Identify which cell holds the provided text, then report its [X, Y] central coordinate. 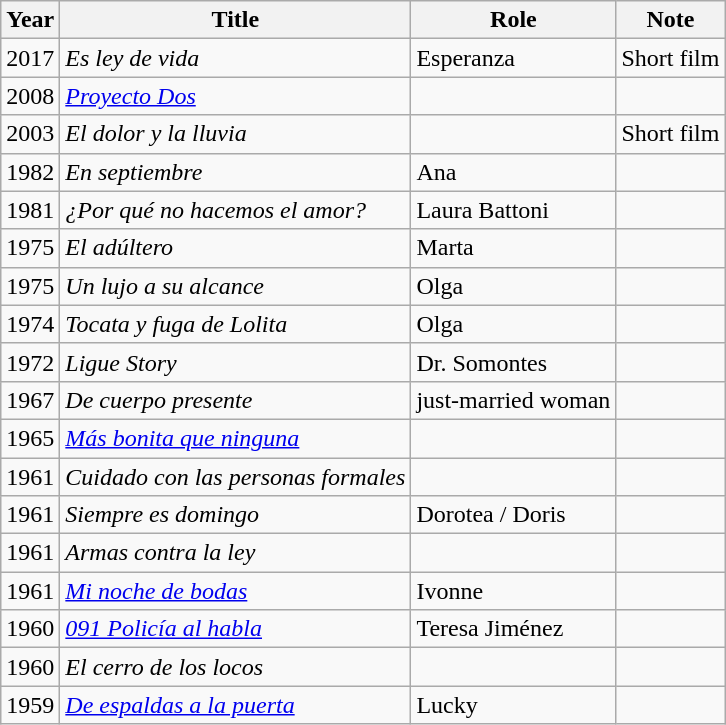
El adúltero [236, 248]
1972 [30, 362]
Laura Battoni [514, 210]
Esperanza [514, 58]
just-married woman [514, 400]
2017 [30, 58]
Lucky [514, 705]
Un lujo a su alcance [236, 286]
Cuidado con las personas formales [236, 477]
Proyecto Dos [236, 96]
Mi noche de bodas [236, 591]
Armas contra la ley [236, 553]
1974 [30, 324]
1965 [30, 438]
Role [514, 20]
Ivonne [514, 591]
¿Por qué no hacemos el amor? [236, 210]
1959 [30, 705]
De cuerpo presente [236, 400]
Dr. Somontes [514, 362]
En septiembre [236, 172]
Es ley de vida [236, 58]
091 Policía al habla [236, 629]
Tocata y fuga de Lolita [236, 324]
Marta [514, 248]
1982 [30, 172]
El cerro de los locos [236, 667]
1967 [30, 400]
Title [236, 20]
Ana [514, 172]
Note [670, 20]
De espaldas a la puerta [236, 705]
Year [30, 20]
El dolor y la lluvia [236, 134]
Dorotea / Doris [514, 515]
1981 [30, 210]
Siempre es domingo [236, 515]
Más bonita que ninguna [236, 438]
Ligue Story [236, 362]
2003 [30, 134]
Teresa Jiménez [514, 629]
2008 [30, 96]
